Pinpoint the cell where the given text exists, returning its [X, Y] midpoint coordinate. 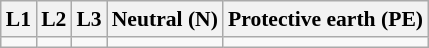
Neutral (N) [165, 19]
Protective earth (PE) [326, 19]
L2 [54, 19]
L1 [18, 19]
L3 [88, 19]
